Identify which cell holds the provided text, then report its (x, y) central coordinate. 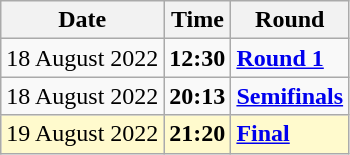
Round 1 (290, 58)
20:13 (198, 96)
19 August 2022 (82, 134)
Semifinals (290, 96)
Final (290, 134)
21:20 (198, 134)
Date (82, 20)
12:30 (198, 58)
Round (290, 20)
Time (198, 20)
